Scan for the cell matching the given text and deliver its (x, y) coordinate at center. 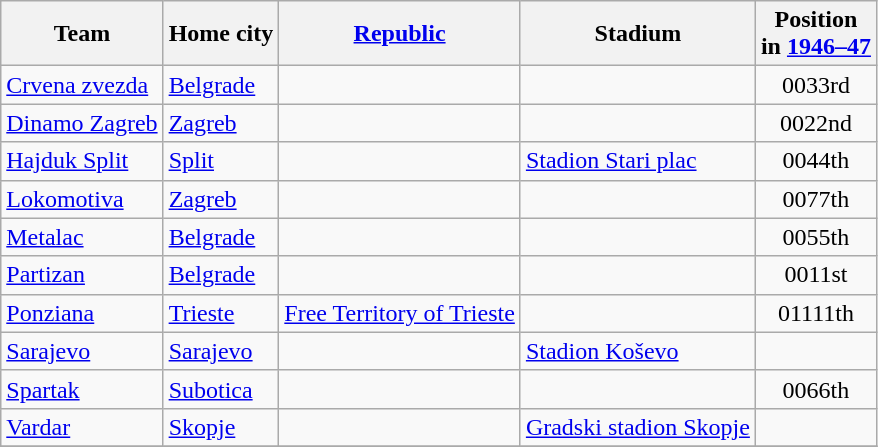
Trieste (221, 313)
Metalac (82, 237)
0011st (816, 275)
0022nd (816, 123)
Skopje (221, 427)
Team (82, 34)
Crvena zvezda (82, 85)
01111th (816, 313)
Split (221, 161)
0044th (816, 161)
Stadion Koševo (638, 351)
Vardar (82, 427)
Spartak (82, 389)
Lokomotiva (82, 199)
Positionin 1946–47 (816, 34)
Republic (400, 34)
0066th (816, 389)
Hajduk Split (82, 161)
Gradski stadion Skopje (638, 427)
Home city (221, 34)
Free Territory of Trieste (400, 313)
Stadion Stari plac (638, 161)
0077th (816, 199)
Dinamo Zagreb (82, 123)
0033rd (816, 85)
Partizan (82, 275)
Ponziana (82, 313)
0055th (816, 237)
Subotica (221, 389)
Stadium (638, 34)
